Detect which cell encompasses the target text, then output its [X, Y] center coordinate. 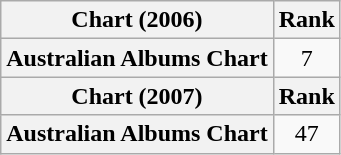
Chart (2006) [137, 20]
47 [306, 134]
Chart (2007) [137, 96]
7 [306, 58]
